Determine the (x, y) coordinate at the center of the cell enclosing the given text.  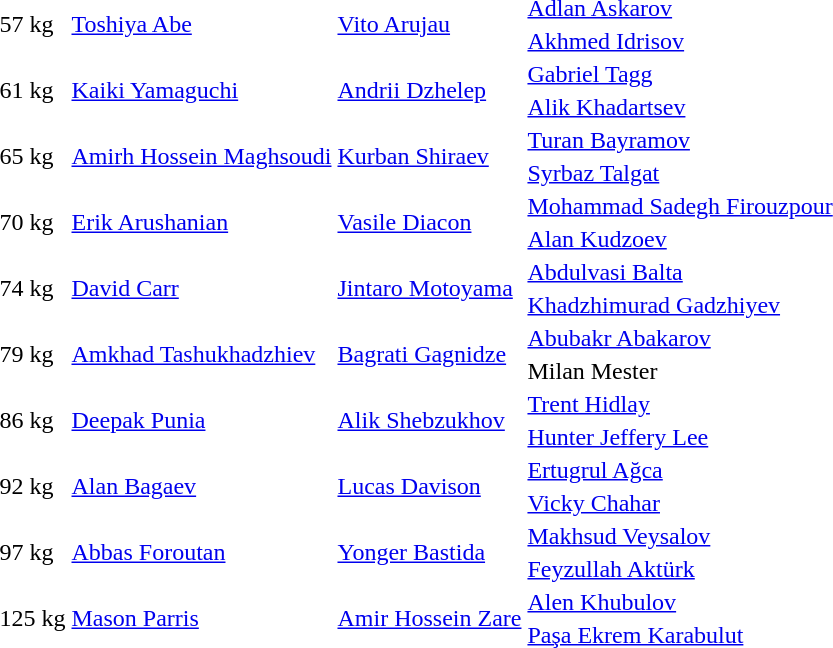
Jintaro Motoyama (430, 288)
Kurban Shiraev (430, 156)
Deepak Punia (202, 420)
David Carr (202, 288)
Abbas Foroutan (202, 552)
Alan Bagaev (202, 486)
Kaiki Yamaguchi (202, 90)
Erik Arushanian (202, 222)
Alik Shebzukhov (430, 420)
Andrii Dzhelep (430, 90)
Lucas Davison (430, 486)
Yonger Bastida (430, 552)
Bagrati Gagnidze (430, 354)
Amkhad Tashukhadzhiev (202, 354)
Vasile Diacon (430, 222)
Amirh Hossein Maghsoudi (202, 156)
